Extract the (x, y) coordinate from the center of the cell holding the provided text.  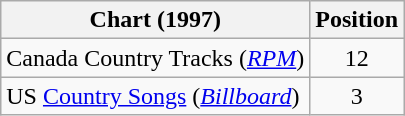
12 (357, 58)
3 (357, 96)
Position (357, 20)
US Country Songs (Billboard) (156, 96)
Canada Country Tracks (RPM) (156, 58)
Chart (1997) (156, 20)
